Pinpoint the cell where the given text exists, returning its (X, Y) midpoint coordinate. 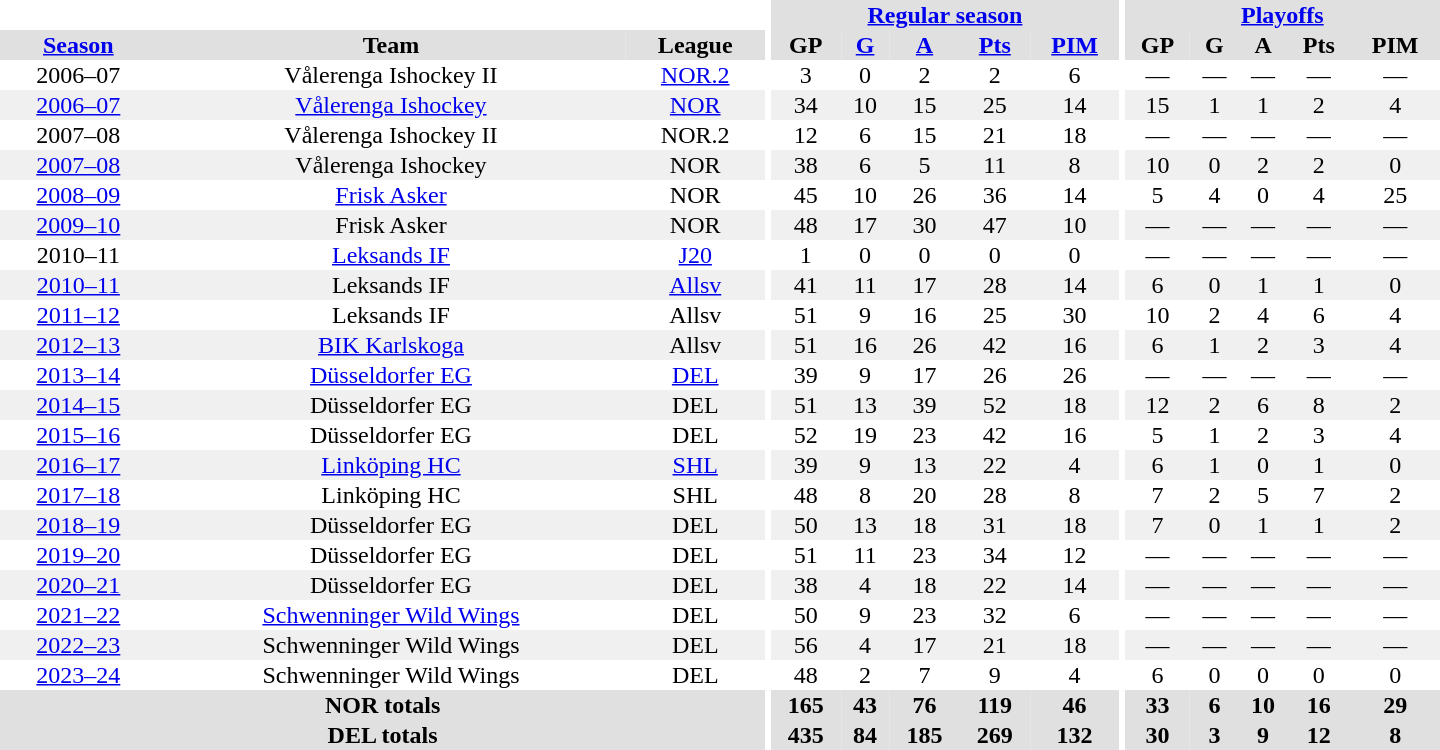
20 (924, 495)
19 (866, 435)
2023–24 (78, 675)
41 (806, 285)
45 (806, 195)
Team (392, 45)
NOR totals (382, 705)
33 (1158, 705)
31 (995, 525)
46 (1074, 705)
2013–14 (78, 375)
32 (995, 615)
Season (78, 45)
2021–22 (78, 615)
J20 (695, 255)
269 (995, 735)
435 (806, 735)
76 (924, 705)
2014–15 (78, 405)
2009–10 (78, 225)
2008–09 (78, 195)
2017–18 (78, 495)
2011–12 (78, 315)
2020–21 (78, 585)
2019–20 (78, 555)
47 (995, 225)
36 (995, 195)
2012–13 (78, 345)
2022–23 (78, 645)
29 (1395, 705)
Playoffs (1282, 15)
132 (1074, 735)
119 (995, 705)
185 (924, 735)
DEL totals (382, 735)
43 (866, 705)
165 (806, 705)
56 (806, 645)
2015–16 (78, 435)
Regular season (946, 15)
League (695, 45)
2016–17 (78, 465)
84 (866, 735)
BIK Karlskoga (392, 345)
2018–19 (78, 525)
